Provide the (X, Y) coordinate of the cell's center where the given text is located.  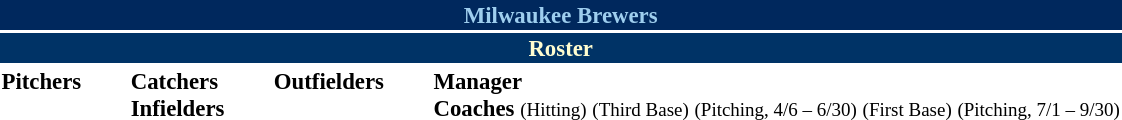
Milwaukee Brewers (560, 15)
Roster (560, 48)
